Output the (x, y) coordinate of the center of the cell containing the given text.  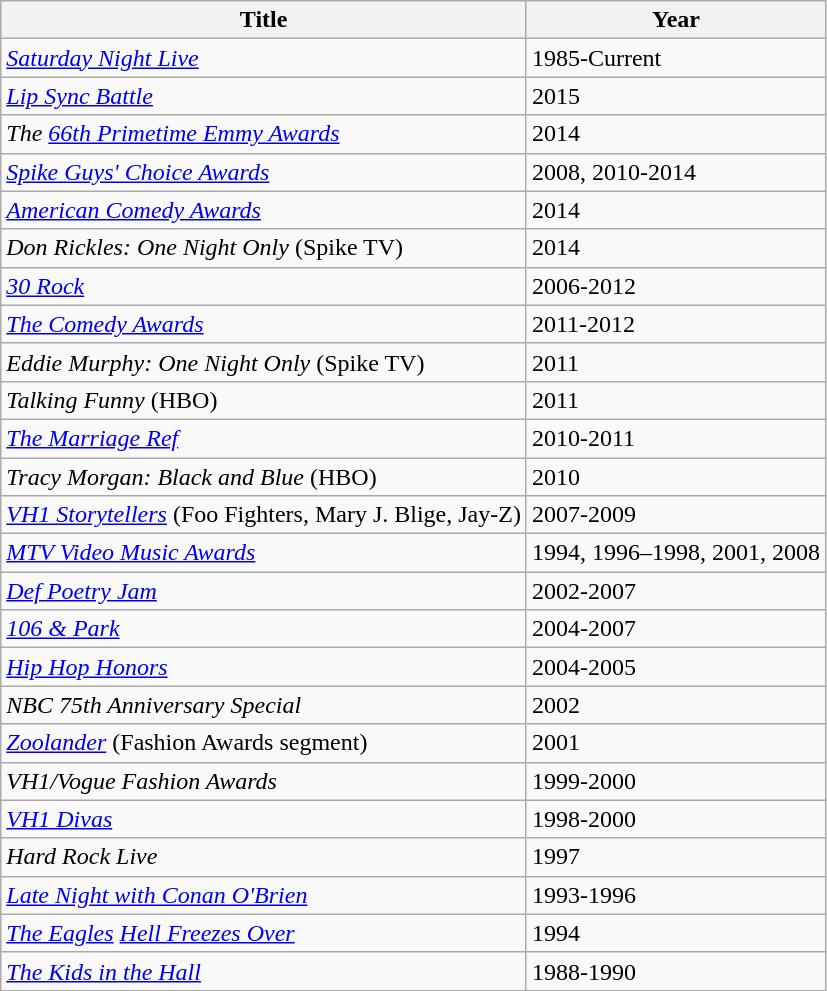
Lip Sync Battle (264, 96)
2004-2007 (676, 629)
Def Poetry Jam (264, 591)
Hard Rock Live (264, 857)
Talking Funny (HBO) (264, 400)
1985-Current (676, 58)
Hip Hop Honors (264, 667)
2010 (676, 477)
1994 (676, 933)
The Comedy Awards (264, 324)
1999-2000 (676, 781)
The Eagles Hell Freezes Over (264, 933)
2010-2011 (676, 438)
NBC 75th Anniversary Special (264, 705)
1993-1996 (676, 895)
Don Rickles: One Night Only (Spike TV) (264, 248)
Title (264, 20)
2015 (676, 96)
30 Rock (264, 286)
Year (676, 20)
Spike Guys' Choice Awards (264, 172)
2006-2012 (676, 286)
1998-2000 (676, 819)
1997 (676, 857)
Zoolander (Fashion Awards segment) (264, 743)
2011-2012 (676, 324)
2007-2009 (676, 515)
Saturday Night Live (264, 58)
Eddie Murphy: One Night Only (Spike TV) (264, 362)
MTV Video Music Awards (264, 553)
1988-1990 (676, 971)
American Comedy Awards (264, 210)
2002-2007 (676, 591)
The Marriage Ref (264, 438)
The 66th Primetime Emmy Awards (264, 134)
106 & Park (264, 629)
1994, 1996–1998, 2001, 2008 (676, 553)
Late Night with Conan O'Brien (264, 895)
VH1 Divas (264, 819)
Tracy Morgan: Black and Blue (HBO) (264, 477)
2008, 2010-2014 (676, 172)
The Kids in the Hall (264, 971)
VH1 Storytellers (Foo Fighters, Mary J. Blige, Jay-Z) (264, 515)
2001 (676, 743)
2002 (676, 705)
VH1/Vogue Fashion Awards (264, 781)
2004-2005 (676, 667)
